Scan for the cell matching the given text and deliver its [X, Y] coordinate at center. 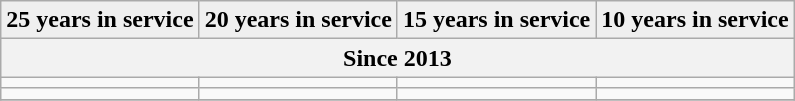
15 years in service [496, 20]
10 years in service [695, 20]
25 years in service [100, 20]
20 years in service [298, 20]
Since 2013 [398, 58]
